Pinpoint the cell where the given text exists, returning its [x, y] midpoint coordinate. 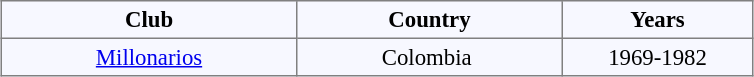
Millonarios [149, 57]
Country [430, 20]
Club [149, 20]
1969-1982 [657, 57]
Colombia [430, 57]
Years [657, 20]
